Detect which cell encompasses the target text, then output its [X, Y] center coordinate. 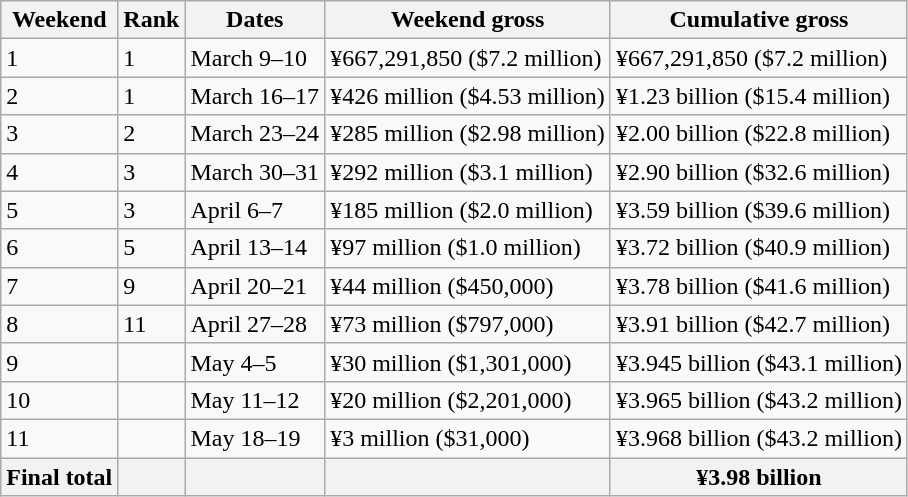
7 [60, 286]
April 6–7 [255, 210]
¥292 million ($3.1 million) [468, 172]
Weekend gross [468, 20]
¥185 million ($2.0 million) [468, 210]
6 [60, 248]
May 18–19 [255, 438]
March 30–31 [255, 172]
Dates [255, 20]
May 4–5 [255, 362]
¥3 million ($31,000) [468, 438]
¥285 million ($2.98 million) [468, 134]
¥1.23 billion ($15.4 million) [758, 96]
¥3.91 billion ($42.7 million) [758, 324]
March 9–10 [255, 58]
10 [60, 400]
March 23–24 [255, 134]
¥3.59 billion ($39.6 million) [758, 210]
¥20 million ($2,201,000) [468, 400]
¥3.98 billion [758, 477]
April 13–14 [255, 248]
¥426 million ($4.53 million) [468, 96]
¥30 million ($1,301,000) [468, 362]
Weekend [60, 20]
8 [60, 324]
¥3.968 billion ($43.2 million) [758, 438]
Rank [152, 20]
¥97 million ($1.0 million) [468, 248]
¥44 million ($450,000) [468, 286]
April 27–28 [255, 324]
May 11–12 [255, 400]
¥3.78 billion ($41.6 million) [758, 286]
Cumulative gross [758, 20]
Final total [60, 477]
March 16–17 [255, 96]
¥3.945 billion ($43.1 million) [758, 362]
¥73 million ($797,000) [468, 324]
¥2.90 billion ($32.6 million) [758, 172]
¥2.00 billion ($22.8 million) [758, 134]
¥3.965 billion ($43.2 million) [758, 400]
4 [60, 172]
April 20–21 [255, 286]
¥3.72 billion ($40.9 million) [758, 248]
